Provide the [X, Y] coordinate of the cell's center where the given text is located.  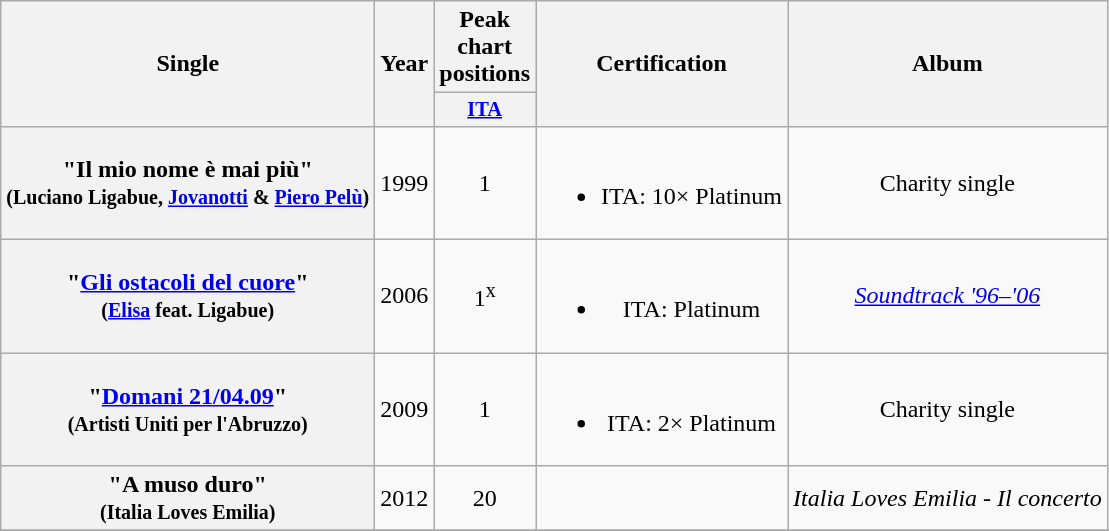
ITA: 10× Platinum [662, 182]
1999 [404, 182]
"A muso duro"(Italia Loves Emilia) [188, 498]
Year [404, 64]
Single [188, 64]
Certification [662, 64]
"Domani 21/04.09"(Artisti Uniti per l'Abruzzo) [188, 410]
Italia Loves Emilia - Il concerto [948, 498]
20 [485, 498]
"Gli ostacoli del cuore"(Elisa feat. Ligabue) [188, 296]
1x [485, 296]
ITA [485, 110]
2006 [404, 296]
Peak chart positions [485, 47]
Soundtrack '96–'06 [948, 296]
2009 [404, 410]
Album [948, 64]
2012 [404, 498]
"Il mio nome è mai più"(Luciano Ligabue, Jovanotti & Piero Pelù) [188, 182]
ITA: Platinum [662, 296]
ITA: 2× Platinum [662, 410]
